Locate the cell with the specified text and output its [X, Y] center coordinate. 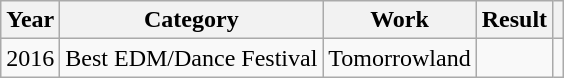
Category [192, 20]
Result [514, 20]
Best EDM/Dance Festival [192, 58]
Work [400, 20]
2016 [30, 58]
Year [30, 20]
Tomorrowland [400, 58]
